Output the (X, Y) coordinate of the center of the cell containing the given text.  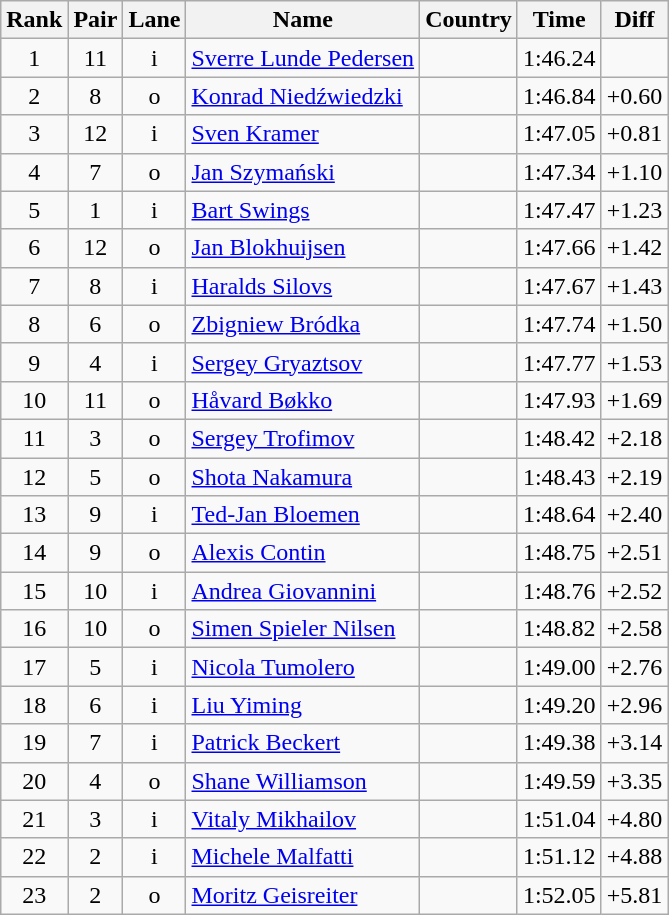
Nicola Tumolero (303, 667)
Time (559, 20)
1:46.84 (559, 96)
+5.81 (634, 895)
+2.58 (634, 629)
17 (34, 667)
1:46.24 (559, 58)
1:47.34 (559, 172)
1:48.64 (559, 515)
13 (34, 515)
+3.14 (634, 743)
Håvard Bøkko (303, 400)
1:48.42 (559, 438)
Konrad Niedźwiedzki (303, 96)
1:47.67 (559, 286)
20 (34, 781)
1:48.82 (559, 629)
Michele Malfatti (303, 857)
19 (34, 743)
1:47.05 (559, 134)
Shota Nakamura (303, 477)
+2.52 (634, 591)
Andrea Giovannini (303, 591)
1:49.59 (559, 781)
Pair (96, 20)
23 (34, 895)
Patrick Beckert (303, 743)
1:49.38 (559, 743)
Name (303, 20)
1:47.66 (559, 248)
+2.96 (634, 705)
+2.19 (634, 477)
14 (34, 553)
+1.43 (634, 286)
Jan Szymański (303, 172)
1:47.47 (559, 210)
+1.53 (634, 362)
Jan Blokhuijsen (303, 248)
+1.23 (634, 210)
+2.51 (634, 553)
Liu Yiming (303, 705)
Diff (634, 20)
+2.18 (634, 438)
1:52.05 (559, 895)
+1.50 (634, 324)
1:51.12 (559, 857)
Simen Spieler Nilsen (303, 629)
1:49.20 (559, 705)
Sven Kramer (303, 134)
+1.42 (634, 248)
Country (469, 20)
Shane Williamson (303, 781)
Moritz Geisreiter (303, 895)
1:48.76 (559, 591)
Haralds Silovs (303, 286)
Alexis Contin (303, 553)
1:48.75 (559, 553)
+2.76 (634, 667)
Rank (34, 20)
Ted-Jan Bloemen (303, 515)
1:49.00 (559, 667)
+4.80 (634, 819)
Sverre Lunde Pedersen (303, 58)
1:48.43 (559, 477)
+4.88 (634, 857)
18 (34, 705)
Lane (154, 20)
1:47.93 (559, 400)
Sergey Trofimov (303, 438)
+0.81 (634, 134)
1:51.04 (559, 819)
+0.60 (634, 96)
1:47.77 (559, 362)
+2.40 (634, 515)
16 (34, 629)
Zbigniew Bródka (303, 324)
+3.35 (634, 781)
+1.69 (634, 400)
Sergey Gryaztsov (303, 362)
15 (34, 591)
Bart Swings (303, 210)
21 (34, 819)
Vitaly Mikhailov (303, 819)
+1.10 (634, 172)
1:47.74 (559, 324)
22 (34, 857)
